Provide the [X, Y] coordinate of the cell's center where the given text is located.  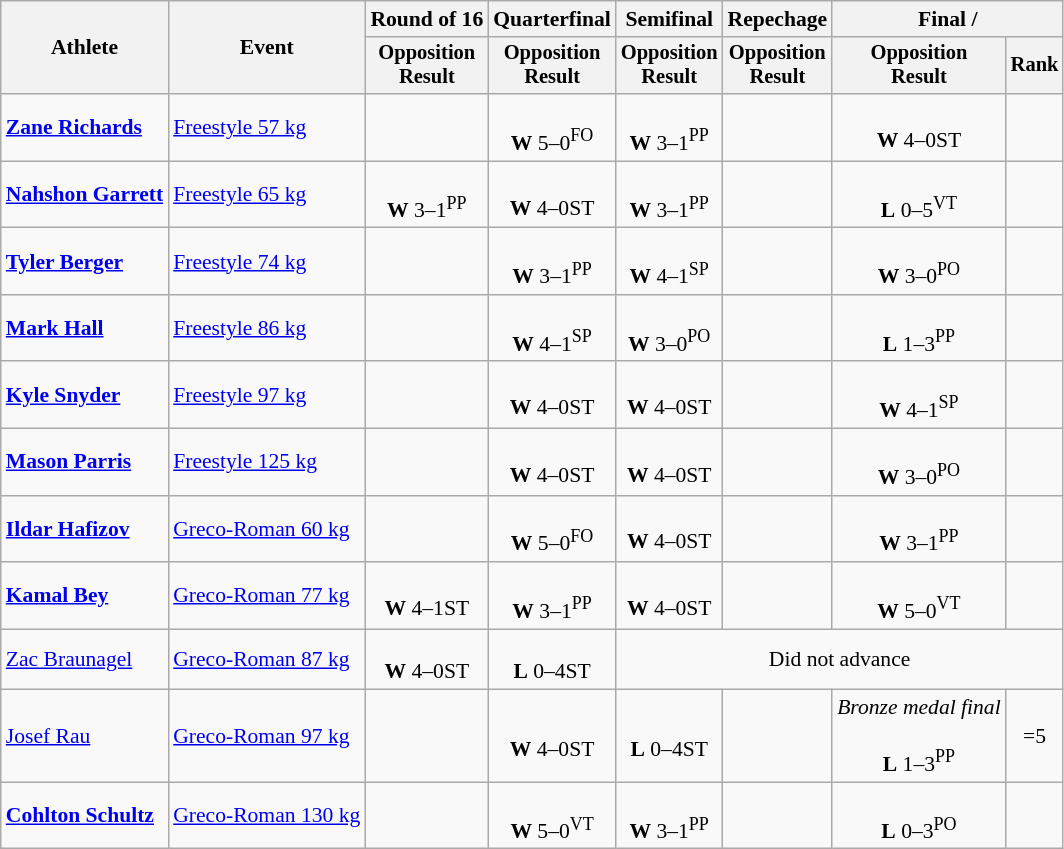
Quarterfinal [552, 19]
=5 [1035, 736]
L 0–3PO [919, 816]
Ildar Hafizov [84, 528]
Freestyle 125 kg [266, 462]
Kamal Bey [84, 596]
Freestyle 74 kg [266, 262]
Athlete [84, 48]
Tyler Berger [84, 262]
Rank [1035, 66]
Mark Hall [84, 328]
Cohlton Schultz [84, 816]
Freestyle 65 kg [266, 194]
L 1–3PP [919, 328]
Greco-Roman 60 kg [266, 528]
Freestyle 97 kg [266, 396]
Freestyle 86 kg [266, 328]
Round of 16 [426, 19]
Zac Braunagel [84, 660]
Kyle Snyder [84, 396]
Final / [948, 19]
Repechage [777, 19]
Zane Richards [84, 128]
Mason Parris [84, 462]
W 4–1ST [426, 596]
L 0–5VT [919, 194]
Nahshon Garrett [84, 194]
Event [266, 48]
Greco-Roman 97 kg [266, 736]
Greco-Roman 77 kg [266, 596]
Greco-Roman 130 kg [266, 816]
Semifinal [670, 19]
Greco-Roman 87 kg [266, 660]
Did not advance [840, 660]
Freestyle 57 kg [266, 128]
Josef Rau [84, 736]
Bronze medal finalL 1–3PP [919, 736]
